From the cell containing the given text, extract its center point as [X, Y] coordinate. 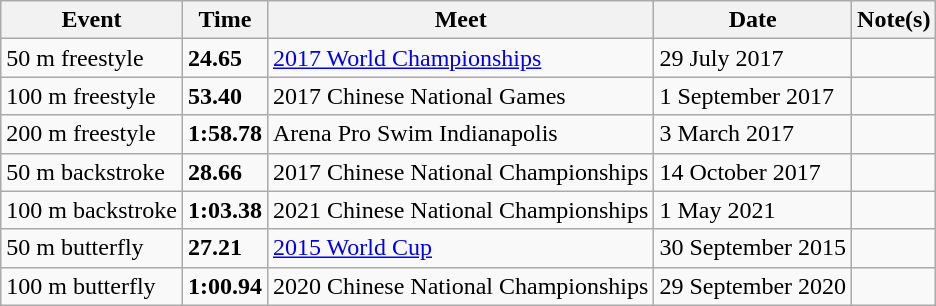
1:03.38 [224, 210]
53.40 [224, 96]
Meet [460, 20]
2017 World Championships [460, 58]
2021 Chinese National Championships [460, 210]
50 m backstroke [92, 172]
1:58.78 [224, 134]
1:00.94 [224, 286]
27.21 [224, 248]
29 September 2020 [753, 286]
50 m butterfly [92, 248]
Event [92, 20]
100 m backstroke [92, 210]
100 m freestyle [92, 96]
14 October 2017 [753, 172]
2017 Chinese National Games [460, 96]
1 September 2017 [753, 96]
Date [753, 20]
100 m butterfly [92, 286]
Arena Pro Swim Indianapolis [460, 134]
200 m freestyle [92, 134]
Time [224, 20]
30 September 2015 [753, 248]
2020 Chinese National Championships [460, 286]
24.65 [224, 58]
28.66 [224, 172]
50 m freestyle [92, 58]
3 March 2017 [753, 134]
1 May 2021 [753, 210]
2015 World Cup [460, 248]
Note(s) [894, 20]
29 July 2017 [753, 58]
2017 Chinese National Championships [460, 172]
